Provide the [X, Y] coordinate of the cell's center where the given text is located.  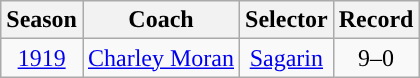
Coach [160, 20]
Record [376, 20]
Selector [287, 20]
Charley Moran [160, 58]
1919 [42, 58]
9–0 [376, 58]
Sagarin [287, 58]
Season [42, 20]
